Find where the given text appears and provide that cell's center as (X, Y) coordinate. 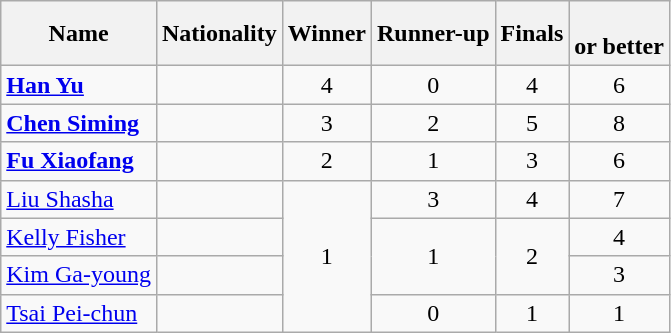
5 (532, 123)
Finals (532, 34)
Tsai Pei-chun (79, 313)
Name (79, 34)
Kim Ga-young (79, 275)
8 (620, 123)
Liu Shasha (79, 199)
7 (620, 199)
Nationality (219, 34)
Han Yu (79, 85)
Chen Siming (79, 123)
Winner (326, 34)
Runner-up (434, 34)
or better (620, 34)
Fu Xiaofang (79, 161)
Kelly Fisher (79, 237)
